Identify which cell holds the provided text, then report its (X, Y) central coordinate. 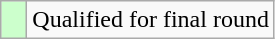
Qualified for final round (151, 20)
